Identify which cell holds the provided text, then report its (x, y) central coordinate. 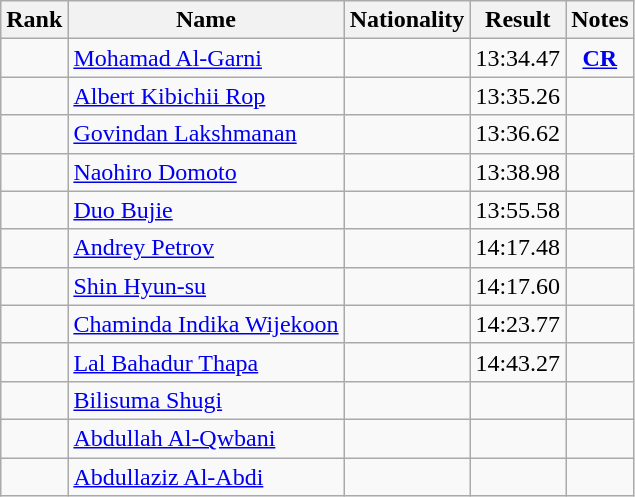
14:17.60 (518, 286)
13:36.62 (518, 134)
14:23.77 (518, 324)
Name (206, 20)
Mohamad Al-Garni (206, 58)
13:38.98 (518, 172)
Naohiro Domoto (206, 172)
Abdullaziz Al-Abdi (206, 477)
Govindan Lakshmanan (206, 134)
Duo Bujie (206, 210)
13:35.26 (518, 96)
Andrey Petrov (206, 248)
13:55.58 (518, 210)
Albert Kibichii Rop (206, 96)
Abdullah Al-Qwbani (206, 438)
Lal Bahadur Thapa (206, 362)
Chaminda Indika Wijekoon (206, 324)
Result (518, 20)
Notes (600, 20)
13:34.47 (518, 58)
14:17.48 (518, 248)
Nationality (407, 20)
Shin Hyun-su (206, 286)
CR (600, 58)
Rank (34, 20)
14:43.27 (518, 362)
Bilisuma Shugi (206, 400)
